Search for the cell housing the specified text and yield its [x, y] center coordinate. 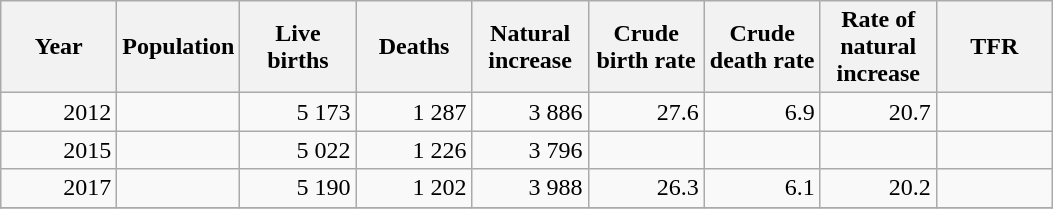
2017 [59, 188]
2012 [59, 112]
Population [178, 47]
Natural increase [530, 47]
6.1 [762, 188]
2015 [59, 150]
5 173 [298, 112]
1 226 [414, 150]
20.2 [878, 188]
5 190 [298, 188]
Year [59, 47]
Deaths [414, 47]
27.6 [646, 112]
5 022 [298, 150]
1 287 [414, 112]
Crude death rate [762, 47]
Rate of natural increase [878, 47]
20.7 [878, 112]
TFR [994, 47]
6.9 [762, 112]
26.3 [646, 188]
1 202 [414, 188]
3 796 [530, 150]
Live births [298, 47]
3 886 [530, 112]
3 988 [530, 188]
Crude birth rate [646, 47]
